Identify which cell holds the provided text, then report its [x, y] central coordinate. 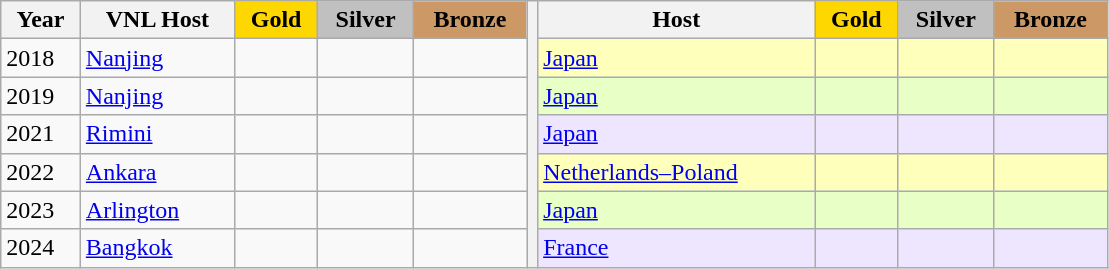
Rimini [157, 134]
Year [41, 20]
2019 [41, 96]
VNL Host [157, 20]
France [676, 248]
Host [676, 20]
2018 [41, 58]
Netherlands–Poland [676, 172]
2022 [41, 172]
Arlington [157, 210]
Bangkok [157, 248]
2023 [41, 210]
Ankara [157, 172]
2021 [41, 134]
2024 [41, 248]
